Search for the cell housing the specified text and yield its [x, y] center coordinate. 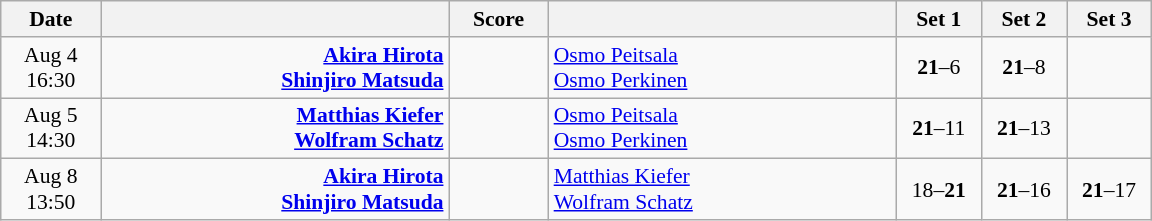
Aug 416:30 [51, 68]
Set 3 [1108, 19]
Score [498, 19]
21–13 [1024, 128]
21–11 [938, 128]
Aug 813:50 [51, 190]
21–17 [1108, 190]
Set 2 [1024, 19]
Aug 514:30 [51, 128]
Set 1 [938, 19]
18–21 [938, 190]
21–16 [1024, 190]
21–6 [938, 68]
21–8 [1024, 68]
Date [51, 19]
